Detect which cell encompasses the target text, then output its (X, Y) center coordinate. 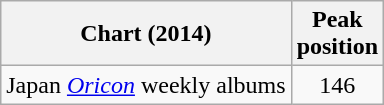
146 (337, 85)
Japan Oricon weekly albums (146, 85)
Chart (2014) (146, 34)
Peakposition (337, 34)
